Detect which cell encompasses the target text, then output its [x, y] center coordinate. 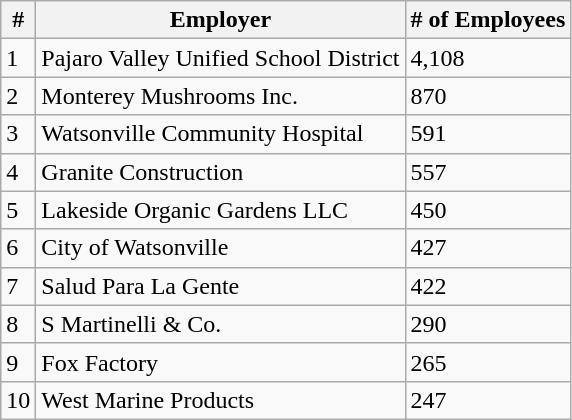
2 [18, 96]
9 [18, 362]
Monterey Mushrooms Inc. [220, 96]
870 [488, 96]
8 [18, 324]
Pajaro Valley Unified School District [220, 58]
1 [18, 58]
S Martinelli & Co. [220, 324]
West Marine Products [220, 400]
427 [488, 248]
422 [488, 286]
5 [18, 210]
6 [18, 248]
290 [488, 324]
591 [488, 134]
Watsonville Community Hospital [220, 134]
247 [488, 400]
450 [488, 210]
Employer [220, 20]
4,108 [488, 58]
557 [488, 172]
Granite Construction [220, 172]
3 [18, 134]
265 [488, 362]
7 [18, 286]
4 [18, 172]
10 [18, 400]
Lakeside Organic Gardens LLC [220, 210]
City of Watsonville [220, 248]
Salud Para La Gente [220, 286]
# of Employees [488, 20]
Fox Factory [220, 362]
# [18, 20]
